Output the (X, Y) coordinate of the center of the cell containing the given text.  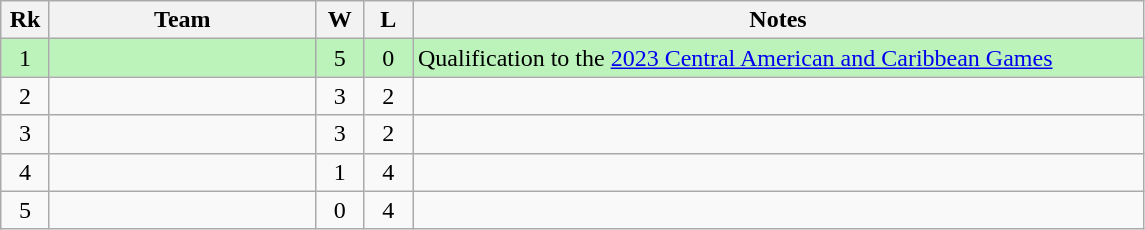
W (340, 20)
Notes (778, 20)
L (388, 20)
Qualification to the 2023 Central American and Caribbean Games (778, 58)
Rk (26, 20)
Team (182, 20)
